Output the (x, y) coordinate of the center of the cell containing the given text.  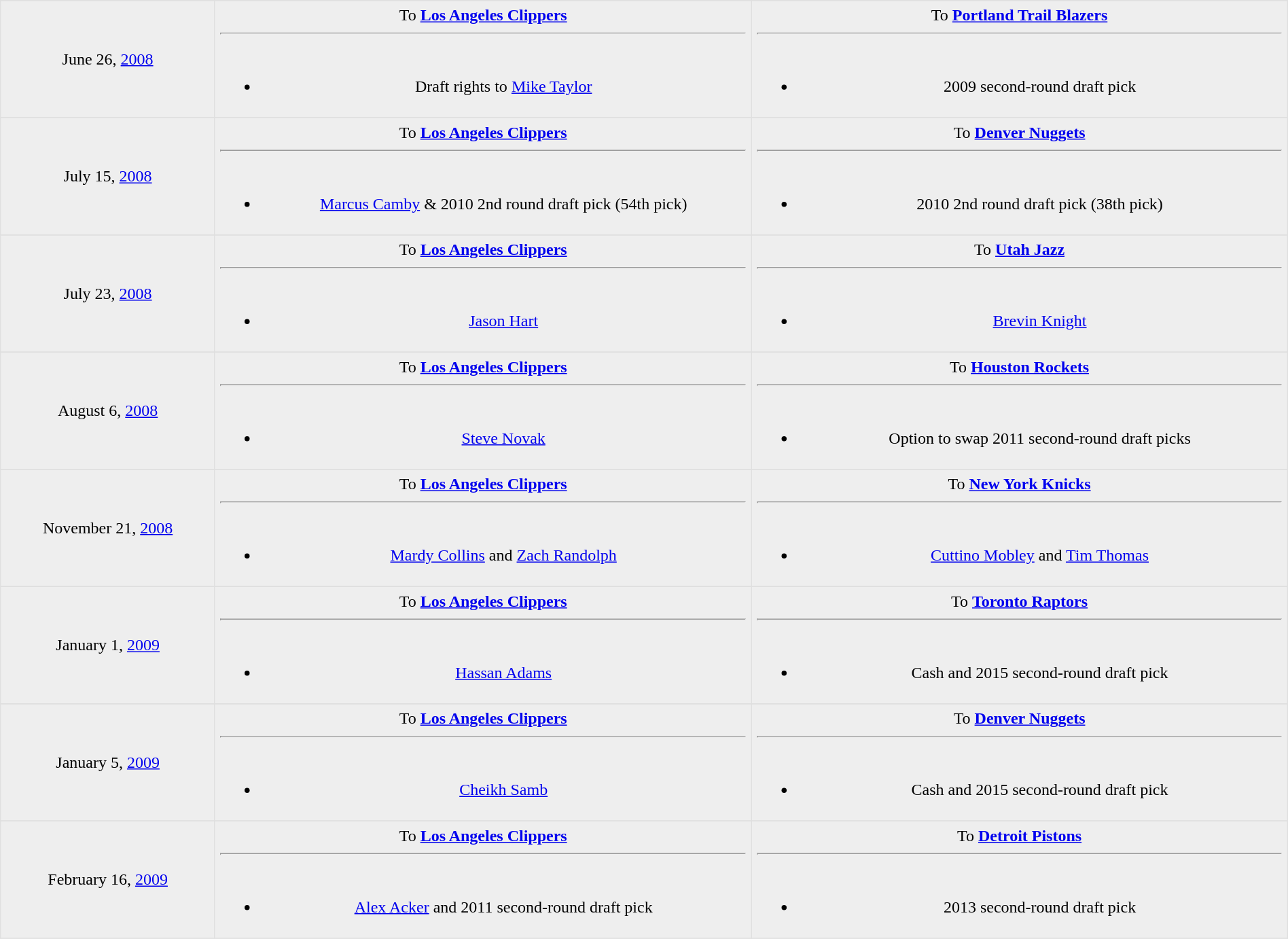
To Toronto RaptorsCash and 2015 second-round draft pick (1019, 645)
To New York KnicksCuttino Mobley and Tim Thomas (1019, 528)
To Utah JazzBrevin Knight (1019, 294)
July 15, 2008 (108, 176)
To Denver Nuggets2010 2nd round draft pick (38th pick) (1019, 176)
To Los Angeles ClippersMarcus Camby & 2010 2nd round draft pick (54th pick) (482, 176)
To Los Angeles ClippersAlex Acker and 2011 second-round draft pick (482, 879)
To Los Angeles ClippersHassan Adams (482, 645)
To Los Angeles ClippersMardy Collins and Zach Randolph (482, 528)
To Denver NuggetsCash and 2015 second-round draft pick (1019, 762)
To Portland Trail Blazers2009 second-round draft pick (1019, 59)
January 5, 2009 (108, 762)
July 23, 2008 (108, 294)
To Los Angeles ClippersJason Hart (482, 294)
June 26, 2008 (108, 59)
To Houston RocketsOption to swap 2011 second-round draft picks (1019, 410)
February 16, 2009 (108, 879)
November 21, 2008 (108, 528)
January 1, 2009 (108, 645)
To Los Angeles ClippersSteve Novak (482, 410)
August 6, 2008 (108, 410)
To Detroit Pistons2013 second-round draft pick (1019, 879)
To Los Angeles ClippersDraft rights to Mike Taylor (482, 59)
To Los Angeles ClippersCheikh Samb (482, 762)
